Search for the cell housing the specified text and yield its (x, y) center coordinate. 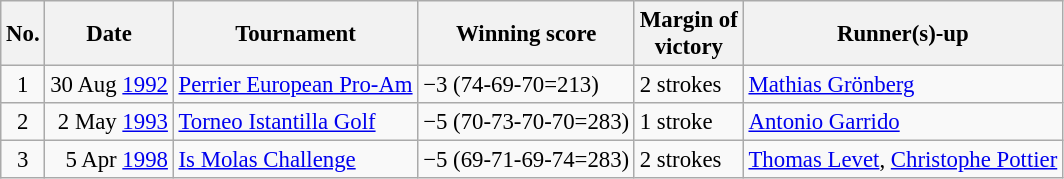
1 stroke (688, 122)
Runner(s)-up (902, 34)
Perrier European Pro-Am (296, 85)
2 (23, 122)
30 Aug 1992 (109, 85)
3 (23, 160)
Tournament (296, 34)
Mathias Grönberg (902, 85)
−5 (69-71-69-74=283) (526, 160)
Is Molas Challenge (296, 160)
2 May 1993 (109, 122)
−5 (70-73-70-70=283) (526, 122)
Antonio Garrido (902, 122)
Torneo Istantilla Golf (296, 122)
1 (23, 85)
5 Apr 1998 (109, 160)
No. (23, 34)
Margin ofvictory (688, 34)
Winning score (526, 34)
Date (109, 34)
−3 (74-69-70=213) (526, 85)
Thomas Levet, Christophe Pottier (902, 160)
